Pinpoint the cell where the given text exists, returning its (x, y) midpoint coordinate. 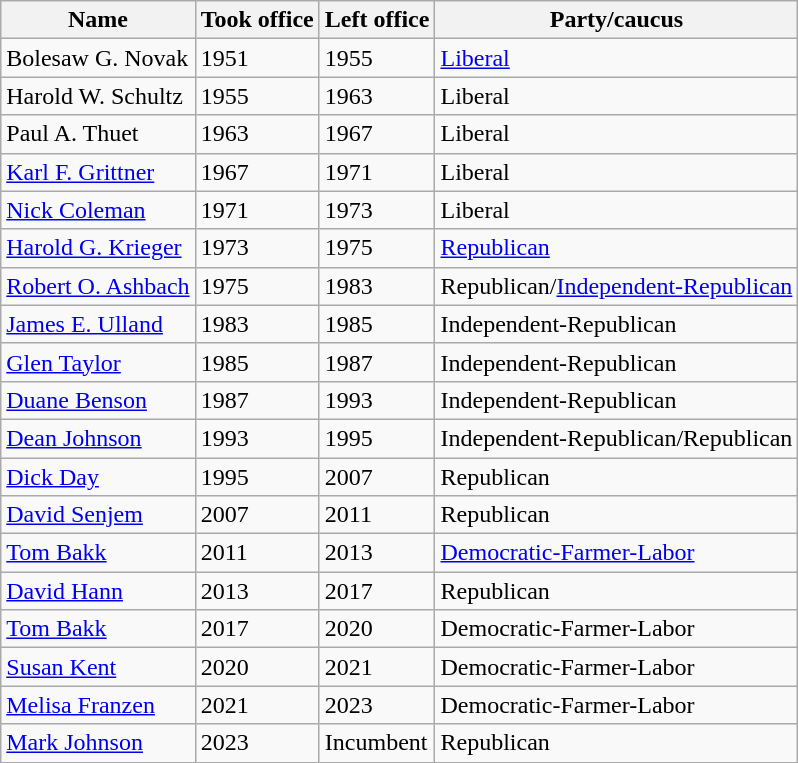
Harold G. Krieger (98, 248)
Left office (377, 20)
1951 (257, 58)
Independent-Republican/Republican (616, 438)
Republican/Independent-Republican (616, 286)
David Senjem (98, 515)
Incumbent (377, 743)
Glen Taylor (98, 362)
David Hann (98, 591)
Robert O. Ashbach (98, 286)
Party/caucus (616, 20)
James E. Ulland (98, 324)
Dean Johnson (98, 438)
Dick Day (98, 477)
Name (98, 20)
Susan Kent (98, 667)
Paul A. Thuet (98, 134)
Karl F. Grittner (98, 172)
Duane Benson (98, 400)
Bolesaw G. Novak (98, 58)
Melisa Franzen (98, 705)
Harold W. Schultz (98, 96)
Nick Coleman (98, 210)
Took office (257, 20)
Mark Johnson (98, 743)
